Capture the cell that displays the provided text and extract its (X, Y) central coordinate. 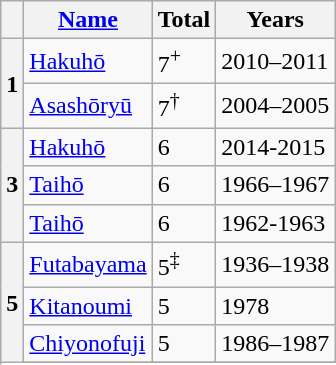
2014-2015 (276, 147)
Chiyonofuji (88, 344)
1962-1963 (276, 223)
1 (12, 84)
1936–1938 (276, 264)
3 (12, 185)
1978 (276, 306)
7† (184, 106)
2004–2005 (276, 106)
7+ (184, 62)
1966–1967 (276, 185)
2010–2011 (276, 62)
5‡ (184, 264)
Futabayama (88, 264)
1986–1987 (276, 344)
Kitanoumi (88, 306)
Name (88, 20)
Total (184, 20)
Years (276, 20)
Asashōryū (88, 106)
